Extract the (X, Y) coordinate from the center of the cell holding the provided text.  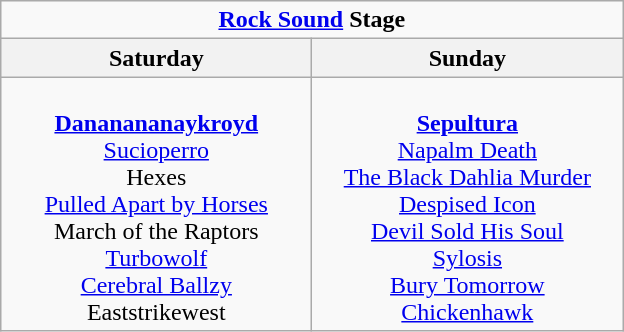
Dananananaykroyd Sucioperro Hexes Pulled Apart by Horses March of the Raptors Turbowolf Cerebral Ballzy Eaststrikewest (156, 204)
Rock Sound Stage (312, 20)
Saturday (156, 58)
Sepultura Napalm Death The Black Dahlia Murder Despised Icon Devil Sold His Soul Sylosis Bury Tomorrow Chickenhawk (468, 204)
Sunday (468, 58)
